Return [X, Y] of the center of cell containing provided text 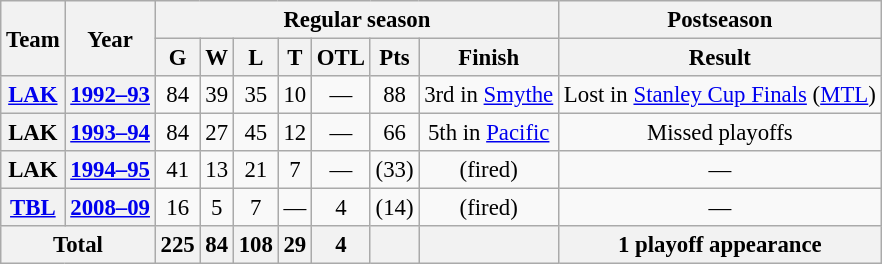
225 [178, 245]
G [178, 58]
2008–09 [110, 208]
35 [256, 95]
27 [216, 133]
21 [256, 170]
41 [178, 170]
TBL [33, 208]
66 [394, 133]
Total [78, 245]
(33) [394, 170]
Missed playoffs [720, 133]
13 [216, 170]
T [294, 58]
(14) [394, 208]
Postseason [720, 20]
10 [294, 95]
108 [256, 245]
Finish [489, 58]
L [256, 58]
29 [294, 245]
Year [110, 38]
45 [256, 133]
Result [720, 58]
12 [294, 133]
39 [216, 95]
5th in Pacific [489, 133]
1992–93 [110, 95]
1 playoff appearance [720, 245]
Team [33, 38]
3rd in Smythe [489, 95]
1994–95 [110, 170]
5 [216, 208]
1993–94 [110, 133]
Pts [394, 58]
W [216, 58]
Lost in Stanley Cup Finals (MTL) [720, 95]
OTL [342, 58]
88 [394, 95]
Regular season [356, 20]
16 [178, 208]
